Identify which cell holds the provided text, then report its (X, Y) central coordinate. 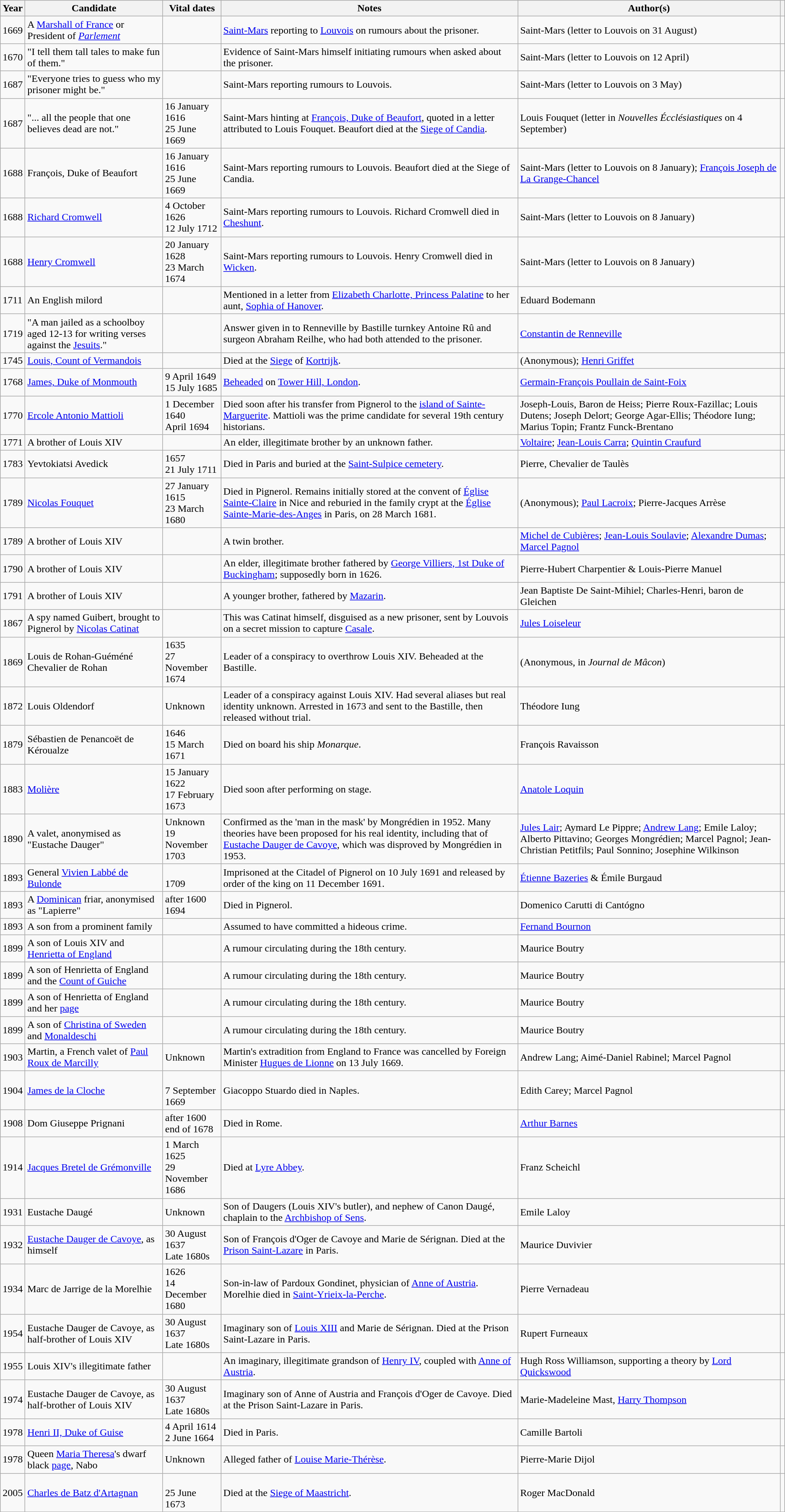
1 March 162529 November 1686 (192, 1168)
Emile Laloy (649, 1212)
Eustache Daugé (94, 1212)
Marc de Jarrige de la Morelhie (94, 1289)
1770 (13, 415)
Son-in-law of Pardoux Gondinet, physician of Anne of Austria. Morelhie died in Saint-Yrieix-la-Perche. (369, 1289)
Died at the Siege of Kortrijk. (369, 360)
A spy named Guibert, brought to Pignerol by Nicolas Catinat (94, 623)
1869 (13, 662)
4 April 16142 June 1664 (192, 1432)
Pierre Vernadeau (649, 1289)
after 1600end of 1678 (192, 1124)
Leader of a conspiracy to overthrow Louis XIV. Beheaded at the Bastille. (369, 662)
Died soon after performing on stage. (369, 789)
Beheaded on Tower Hill, London. (369, 382)
Edith Carey; Marcel Pagnol (649, 1090)
2005 (13, 1493)
Assumed to have committed a hideous crime. (369, 926)
Germain-François Poullain de Saint-Foix (649, 382)
Saint-Mars reporting rumours to Louvois. Beaufort died at the Siege of Candia. (369, 173)
Roger MacDonald (649, 1493)
1955 (13, 1366)
Louis, Count of Vermandois (94, 360)
7 September 1669 (192, 1090)
An imaginary, illegitimate grandson of Henry IV, coupled with Anne of Austria. (369, 1366)
Molière (94, 789)
1709 (192, 878)
Died at Lyre Abbey. (369, 1168)
Étienne Bazeries & Émile Burgaud (649, 878)
A younger brother, fathered by Mazarin. (369, 596)
Martin's extradition from England to France was cancelled by Foreign Minister Hugues de Lionne on 13 July 1669. (369, 1057)
25 June 1673 (192, 1493)
1783 (13, 464)
1883 (13, 789)
Jacques Bretel de Grémonville (94, 1168)
163527 November 1674 (192, 662)
A Marshall of France or President of Parlement (94, 30)
1719 (13, 333)
Saint-Mars (letter to Louvois on 31 August) (649, 30)
1790 (13, 569)
Yevtokiatsi Avedick (94, 464)
Constantin de Renneville (649, 333)
"Everyone tries to guess who my prisoner might be." (94, 85)
1903 (13, 1057)
Saint-Mars reporting rumours to Louvois. Henry Cromwell died in Wicken. (369, 262)
Mentioned in a letter from Elizabeth Charlotte, Princess Palatine to her aunt, Sophia of Hanover. (369, 300)
General Vivien Labbé de Bulonde (94, 878)
Henri II, Duke of Guise (94, 1432)
Son of François d'Oger de Cavoye and Marie de Sérignan. Died at the Prison Saint-Lazare in Paris. (369, 1245)
Louis de Rohan-Guéméné Chevalier de Rohan (94, 662)
4 October 162612 July 1712 (192, 217)
Son of Daugers (Louis XIV's butler), and nephew of Canon Daugé, chaplain to the Archbishop of Sens. (369, 1212)
1745 (13, 360)
A valet, anonymised as "Eustache Dauger" (94, 839)
Saint-Mars reporting to Louvois on rumours about the prisoner. (369, 30)
Died in Paris and buried at the Saint-Sulpice cemetery. (369, 464)
Vital dates (192, 8)
Pierre, Chevalier de Taulès (649, 464)
An elder, illegitimate brother by an unknown father. (369, 443)
An English milord (94, 300)
Author(s) (649, 8)
Candidate (94, 8)
Andrew Lang; Aimé-Daniel Rabinel; Marcel Pagnol (649, 1057)
Died in Rome. (369, 1124)
1 December 1640April 1694 (192, 415)
1914 (13, 1168)
François Ravaisson (649, 745)
Imprisoned at the Citadel of Pignerol on 10 July 1691 and released by order of the king on 11 December 1691. (369, 878)
(Anonymous); Paul Lacroix; Pierre-Jacques Arrèse (649, 503)
Arthur Barnes (649, 1124)
Ercole Antonio Mattioli (94, 415)
Eustache Dauger de Cavoye, as himself (94, 1245)
James de la Cloche (94, 1090)
Dom Giuseppe Prignani (94, 1124)
Queen Maria Theresa's dwarf black page, Nabo (94, 1459)
Fernand Bournon (649, 926)
Saint-Mars hinting at François, Duke of Beaufort, quoted in a letter attributed to Louis Fouquet. Beaufort died at the Siege of Candia. (369, 123)
1954 (13, 1333)
Died soon after his transfer from Pignerol to the island of Sainte-Marguerite. Mattioli was the prime candidate for several 19th century historians. (369, 415)
1904 (13, 1090)
Saint-Mars reporting rumours to Louvois. (369, 85)
1908 (13, 1124)
1670 (13, 57)
Died in Paris. (369, 1432)
Camille Bartoli (649, 1432)
Answer given in to Renneville by Bastille turnkey Antoine Rû and surgeon Abraham Reilhe, who had both attended to the prisoner. (369, 333)
1890 (13, 839)
(Anonymous, in Journal de Mâcon) (649, 662)
Louis Fouquet (letter in Nouvelles Écclésiastiques on 4 September) (649, 123)
Rupert Furneaux (649, 1333)
Charles de Batz d'Artagnan (94, 1493)
1867 (13, 623)
Richard Cromwell (94, 217)
20 January 162823 March 1674 (192, 262)
Died at the Siege of Maastricht. (369, 1493)
9 April 164915 July 1685 (192, 382)
165721 July 1711 (192, 464)
1669 (13, 30)
"I tell them tall tales to make fun of them." (94, 57)
Year (13, 8)
1931 (13, 1212)
Jean Baptiste De Saint-Mihiel; Charles-Henri, baron de Gleichen (649, 596)
Died on board his ship Monarque. (369, 745)
Henry Cromwell (94, 262)
1934 (13, 1289)
162614 December 1680 (192, 1289)
1771 (13, 443)
Hugh Ross Williamson, supporting a theory by Lord Quickswood (649, 1366)
An elder, illegitimate brother fathered by George Villiers, 1st Duke of Buckingham; supposedly born in 1626. (369, 569)
Giacoppo Stuardo died in Naples. (369, 1090)
James, Duke of Monmouth (94, 382)
Nicolas Fouquet (94, 503)
A son of Louis XIV and Henrietta of England (94, 948)
Saint-Mars reporting rumours to Louvois. Richard Cromwell died in Cheshunt. (369, 217)
(Anonymous); Henri Griffet (649, 360)
Louis XIV's illegitimate father (94, 1366)
27 January 161523 March 1680 (192, 503)
A twin brother. (369, 541)
Notes (369, 8)
Eduard Bodemann (649, 300)
Saint-Mars (letter to Louvois on 3 May) (649, 85)
Anatole Loquin (649, 789)
Imaginary son of Anne of Austria and François d'Oger de Cavoye. Died at the Prison Saint-Lazare in Paris. (369, 1399)
A son of Henrietta of England and her page (94, 1003)
A Dominican friar, anonymised as "Lapierre" (94, 905)
François, Duke of Beaufort (94, 173)
1879 (13, 745)
Died in Pignerol. (369, 905)
Louis Oldendorf (94, 706)
1872 (13, 706)
Alleged father of Louise Marie-Thérèse. (369, 1459)
Pierre-Hubert Charpentier & Louis-Pierre Manuel (649, 569)
Jules Loiseleur (649, 623)
"A man jailed as a schoolboy aged 12-13 for writing verses against the Jesuits." (94, 333)
164615 March 1671 (192, 745)
Voltaire; Jean-Louis Carra; Quintin Craufurd (649, 443)
Unknown19 November 1703 (192, 839)
Maurice Duvivier (649, 1245)
Martin, a French valet of Paul Roux de Marcilly (94, 1057)
1932 (13, 1245)
1711 (13, 300)
1768 (13, 382)
Sébastien de Penancoët de Kéroualze (94, 745)
15 January 162217 February 1673 (192, 789)
1791 (13, 596)
A son of Christina of Sweden and Monaldeschi (94, 1030)
1974 (13, 1399)
Saint-Mars (letter to Louvois on 12 April) (649, 57)
A son from a prominent family (94, 926)
Michel de Cubières; Jean-Louis Soulavie; Alexandre Dumas; Marcel Pagnol (649, 541)
Domenico Carutti di Cantógno (649, 905)
This was Catinat himself, disguised as a new prisoner, sent by Louvois on a secret mission to capture Casale. (369, 623)
Théodore Iung (649, 706)
Franz Scheichl (649, 1168)
Marie-Madeleine Mast, Harry Thompson (649, 1399)
A son of Henrietta of England and the Count of Guiche (94, 976)
Pierre-Marie Dijol (649, 1459)
"... all the people that one believes dead are not." (94, 123)
after 16001694 (192, 905)
Saint-Mars (letter to Louvois on 8 January); François Joseph de La Grange-Chancel (649, 173)
Evidence of Saint-Mars himself initiating rumours when asked about the prisoner. (369, 57)
Imaginary son of Louis XIII and Marie de Sérignan. Died at the Prison Saint-Lazare in Paris. (369, 1333)
